Capture the cell that displays the provided text and extract its (x, y) central coordinate. 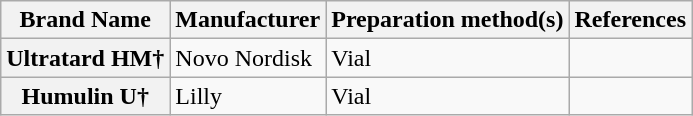
Preparation method(s) (448, 20)
Manufacturer (248, 20)
References (630, 20)
Ultratard HM† (86, 58)
Lilly (248, 96)
Novo Nordisk (248, 58)
Brand Name (86, 20)
Humulin U† (86, 96)
